Return [X, Y] of the center of cell containing provided text 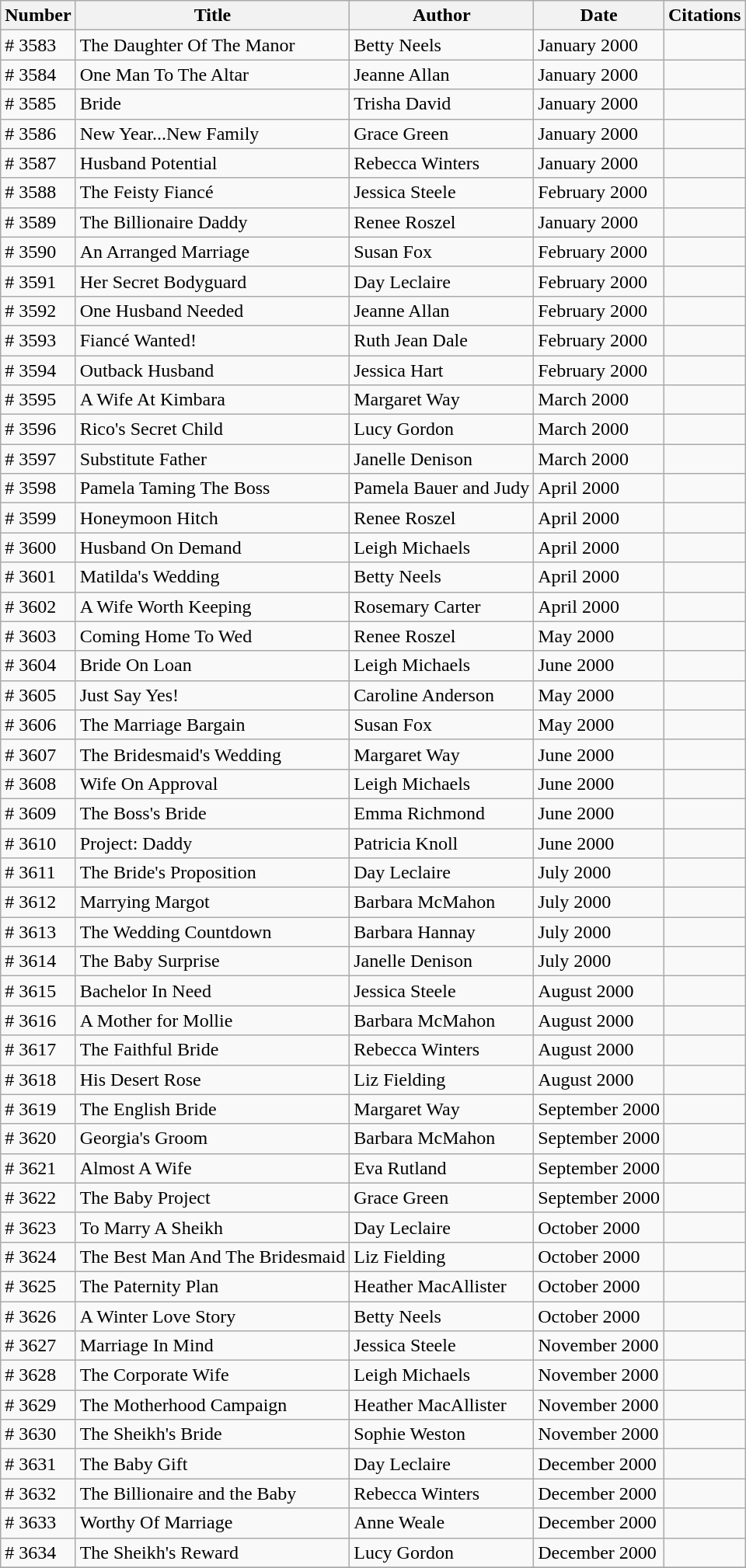
# 3612 [38, 902]
# 3599 [38, 518]
# 3621 [38, 1168]
Citations [704, 16]
The Feisty Fiancé [213, 193]
A Wife Worth Keeping [213, 607]
Fiancé Wanted! [213, 340]
A Winter Love Story [213, 1316]
Wife On Approval [213, 784]
# 3632 [38, 1493]
Outback Husband [213, 370]
# 3617 [38, 1050]
# 3630 [38, 1434]
Bride [213, 104]
# 3598 [38, 488]
Husband On Demand [213, 548]
Almost A Wife [213, 1168]
Number [38, 16]
Eva Rutland [441, 1168]
# 3609 [38, 813]
# 3626 [38, 1316]
Marrying Margot [213, 902]
The Billionaire Daddy [213, 222]
# 3586 [38, 134]
Rosemary Carter [441, 607]
The English Bride [213, 1109]
Matilda's Wedding [213, 577]
Bride On Loan [213, 666]
To Marry A Sheikh [213, 1227]
# 3634 [38, 1552]
Caroline Anderson [441, 695]
# 3619 [38, 1109]
# 3600 [38, 548]
Honeymoon Hitch [213, 518]
Worthy Of Marriage [213, 1523]
Barbara Hannay [441, 932]
Title [213, 16]
# 3607 [38, 754]
# 3623 [38, 1227]
Coming Home To Wed [213, 636]
Date [599, 16]
Patricia Knoll [441, 843]
# 3613 [38, 932]
The Corporate Wife [213, 1375]
# 3604 [38, 666]
# 3588 [38, 193]
The Motherhood Campaign [213, 1405]
# 3633 [38, 1523]
The Daughter Of The Manor [213, 45]
Bachelor In Need [213, 991]
# 3625 [38, 1286]
# 3602 [38, 607]
A Mother for Mollie [213, 1020]
The Baby Surprise [213, 961]
Substitute Father [213, 459]
# 3595 [38, 400]
# 3597 [38, 459]
# 3608 [38, 784]
# 3620 [38, 1139]
# 3592 [38, 311]
# 3614 [38, 961]
# 3585 [38, 104]
# 3610 [38, 843]
# 3591 [38, 281]
Anne Weale [441, 1523]
Marriage In Mind [213, 1346]
The Sheikh's Bride [213, 1434]
# 3627 [38, 1346]
# 3624 [38, 1257]
# 3594 [38, 370]
The Baby Gift [213, 1464]
# 3590 [38, 252]
His Desert Rose [213, 1080]
# 3589 [38, 222]
Emma Richmond [441, 813]
The Sheikh's Reward [213, 1552]
# 3616 [38, 1020]
# 3596 [38, 429]
The Paternity Plan [213, 1286]
Jessica Hart [441, 370]
Pamela Taming The Boss [213, 488]
# 3601 [38, 577]
The Boss's Bride [213, 813]
Rico's Secret Child [213, 429]
The Bride's Proposition [213, 873]
Just Say Yes! [213, 695]
Georgia's Groom [213, 1139]
Sophie Weston [441, 1434]
# 3611 [38, 873]
# 3587 [38, 163]
New Year...New Family [213, 134]
The Bridesmaid's Wedding [213, 754]
Trisha David [441, 104]
A Wife At Kimbara [213, 400]
# 3603 [38, 636]
# 3631 [38, 1464]
# 3629 [38, 1405]
# 3628 [38, 1375]
# 3606 [38, 725]
The Faithful Bride [213, 1050]
Ruth Jean Dale [441, 340]
One Man To The Altar [213, 75]
The Baby Project [213, 1198]
Pamela Bauer and Judy [441, 488]
# 3615 [38, 991]
The Billionaire and the Baby [213, 1493]
Author [441, 16]
Her Secret Bodyguard [213, 281]
# 3618 [38, 1080]
The Wedding Countdown [213, 932]
An Arranged Marriage [213, 252]
Project: Daddy [213, 843]
One Husband Needed [213, 311]
The Best Man And The Bridesmaid [213, 1257]
Husband Potential [213, 163]
# 3593 [38, 340]
The Marriage Bargain [213, 725]
# 3622 [38, 1198]
# 3605 [38, 695]
# 3584 [38, 75]
# 3583 [38, 45]
